Search for the cell housing the specified text and yield its (X, Y) center coordinate. 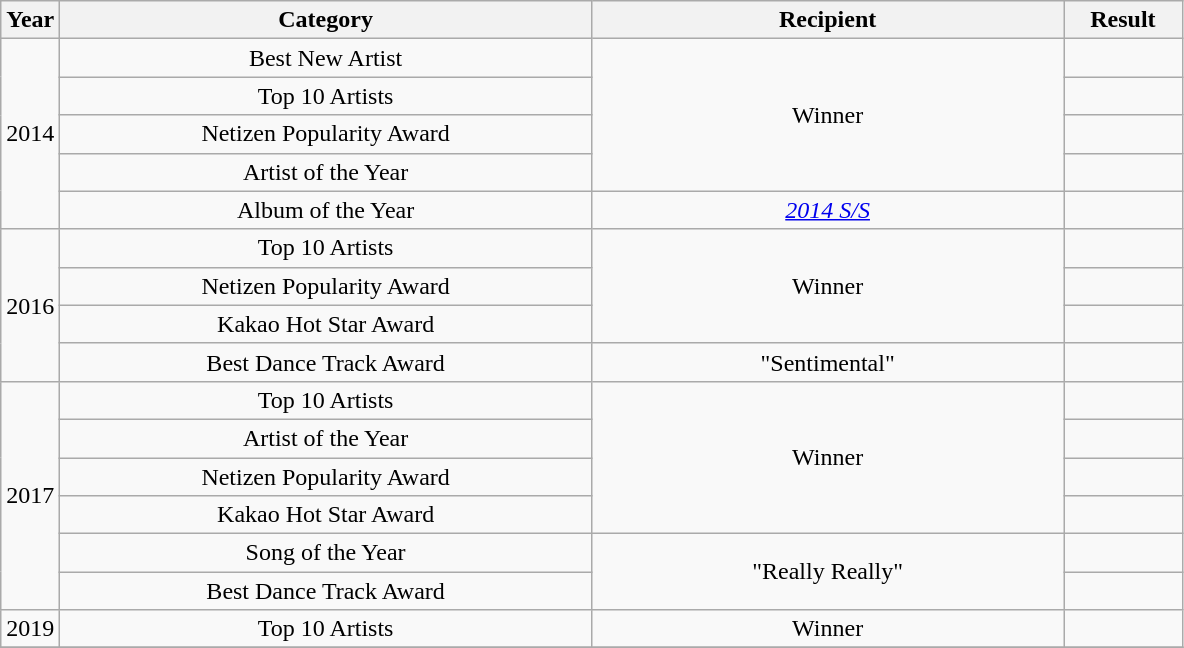
"Sentimental" (827, 362)
"Really Really" (827, 572)
Song of the Year (326, 553)
Recipient (827, 20)
Album of the Year (326, 210)
Year (30, 20)
Best New Artist (326, 58)
2016 (30, 305)
Category (326, 20)
2014 S/S (827, 210)
2014 (30, 134)
Result (1123, 20)
2019 (30, 629)
2017 (30, 495)
